Output the (x, y) coordinate of the center of the cell containing the given text.  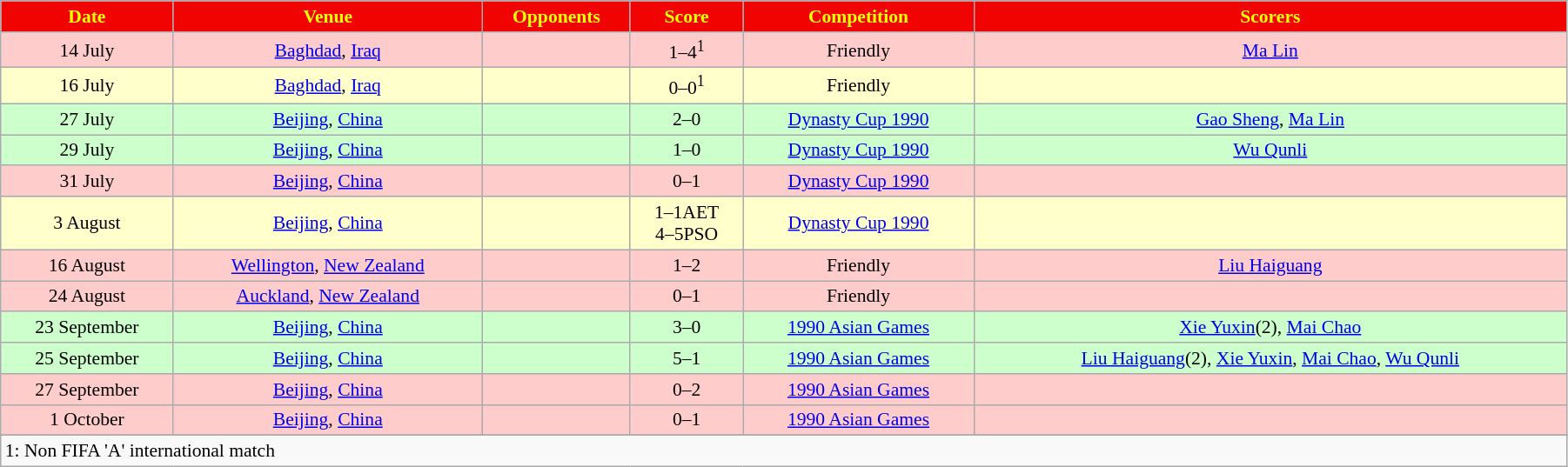
23 September (87, 328)
0–01 (686, 85)
Date (87, 17)
1–0 (686, 150)
Wu Qunli (1270, 150)
Scorers (1270, 17)
Xie Yuxin(2), Mai Chao (1270, 328)
0–2 (686, 390)
1–1AET4–5PSO (686, 223)
2–0 (686, 119)
27 September (87, 390)
3 August (87, 223)
1–41 (686, 50)
1: Non FIFA 'A' international match (784, 451)
14 July (87, 50)
5–1 (686, 358)
16 August (87, 265)
1 October (87, 421)
Score (686, 17)
27 July (87, 119)
Gao Sheng, Ma Lin (1270, 119)
1–2 (686, 265)
Venue (327, 17)
Competition (858, 17)
31 July (87, 182)
24 August (87, 297)
16 July (87, 85)
25 September (87, 358)
Opponents (557, 17)
Auckland, New Zealand (327, 297)
Liu Haiguang (1270, 265)
Liu Haiguang(2), Xie Yuxin, Mai Chao, Wu Qunli (1270, 358)
Wellington, New Zealand (327, 265)
Ma Lin (1270, 50)
29 July (87, 150)
3–0 (686, 328)
